Capture the cell that displays the provided text and extract its [X, Y] central coordinate. 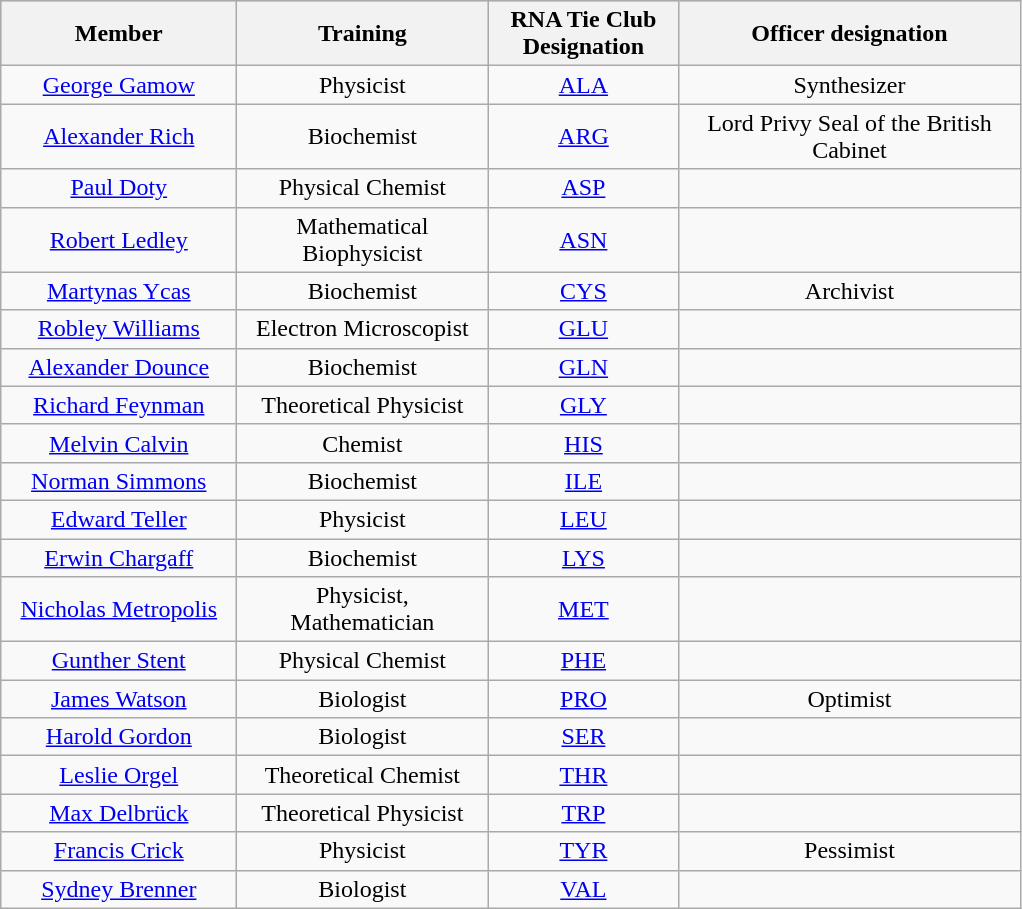
ILE [584, 481]
Harold Gordon [119, 737]
Francis Crick [119, 851]
Erwin Chargaff [119, 557]
Theoretical Chemist [362, 775]
CYS [584, 291]
TYR [584, 851]
Electron Microscopist [362, 329]
ASP [584, 188]
Physicist, Mathematician [362, 610]
Chemist [362, 443]
HIS [584, 443]
Leslie Orgel [119, 775]
Sydney Brenner [119, 889]
MET [584, 610]
Robley Williams [119, 329]
ALA [584, 85]
Richard Feynman [119, 405]
THR [584, 775]
Alexander Dounce [119, 367]
Nicholas Metropolis [119, 610]
Optimist [850, 699]
Training [362, 34]
Robert Ledley [119, 240]
George Gamow [119, 85]
Paul Doty [119, 188]
ASN [584, 240]
Officer designation [850, 34]
Alexander Rich [119, 136]
Pessimist [850, 851]
Edward Teller [119, 519]
Mathematical Biophysicist [362, 240]
Norman Simmons [119, 481]
Archivist [850, 291]
TRP [584, 813]
Melvin Calvin [119, 443]
Lord Privy Seal of the British Cabinet [850, 136]
Synthesizer [850, 85]
PHE [584, 661]
GLY [584, 405]
PRO [584, 699]
SER [584, 737]
LYS [584, 557]
Gunther Stent [119, 661]
RNA Tie Club Designation [584, 34]
LEU [584, 519]
Martynas Ycas [119, 291]
James Watson [119, 699]
Max Delbrück [119, 813]
GLU [584, 329]
VAL [584, 889]
Member [119, 34]
GLN [584, 367]
ARG [584, 136]
